Search for the cell housing the specified text and yield its (x, y) center coordinate. 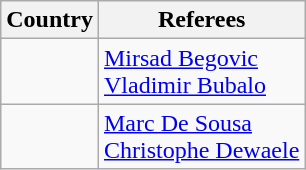
Mirsad BegovicVladimir Bubalo (201, 72)
Referees (201, 20)
Country (50, 20)
Marc De SousaChristophe Dewaele (201, 136)
